Detect which cell encompasses the target text, then output its (x, y) center coordinate. 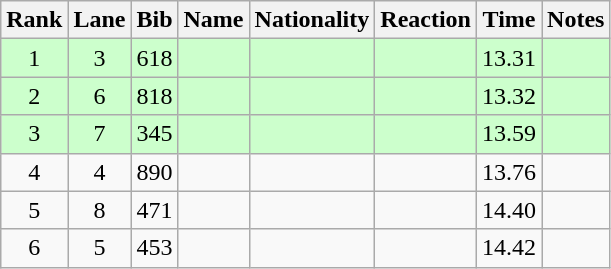
471 (154, 210)
Reaction (426, 20)
Bib (154, 20)
13.31 (510, 58)
453 (154, 248)
345 (154, 134)
Rank (34, 20)
2 (34, 96)
Notes (576, 20)
Name (214, 20)
1 (34, 58)
14.42 (510, 248)
818 (154, 96)
Time (510, 20)
8 (100, 210)
Nationality (312, 20)
890 (154, 172)
13.32 (510, 96)
13.59 (510, 134)
7 (100, 134)
Lane (100, 20)
618 (154, 58)
14.40 (510, 210)
13.76 (510, 172)
